Extract the [X, Y] coordinate from the center of the cell holding the provided text.  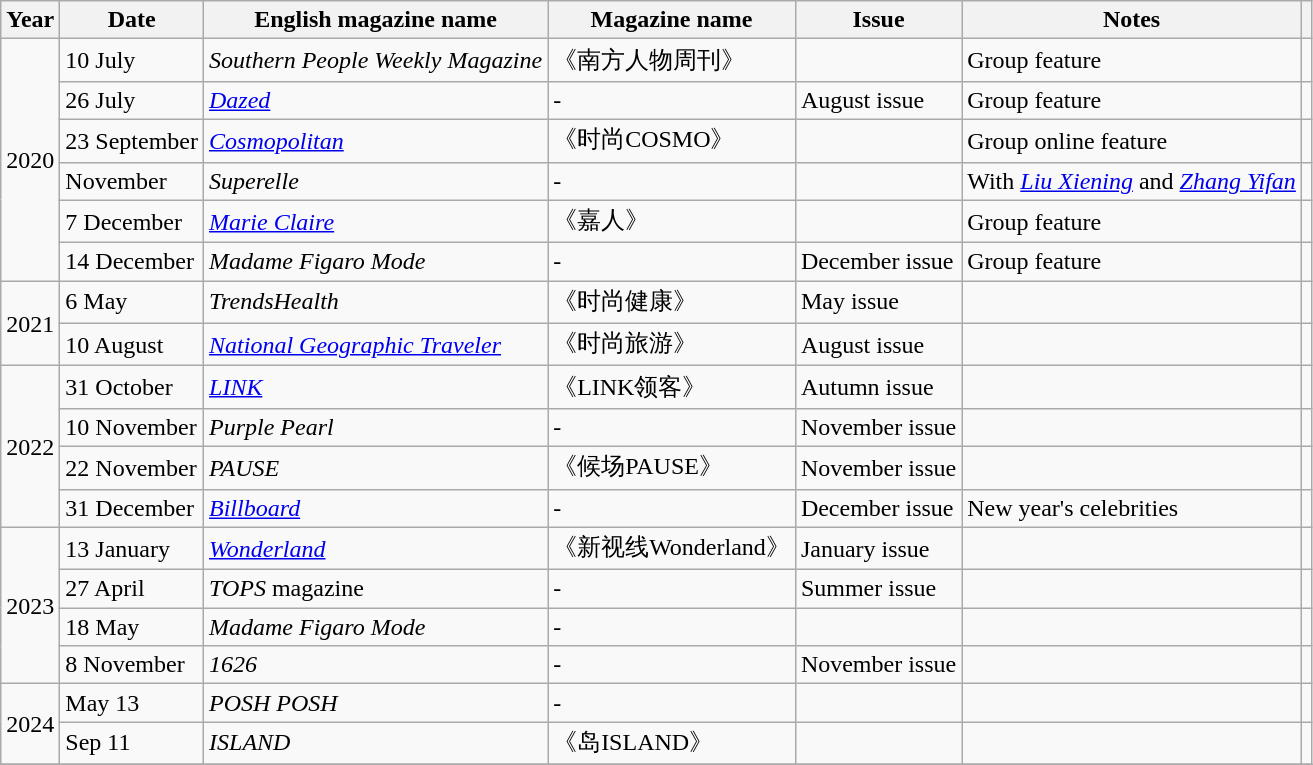
LINK [376, 388]
ISLAND [376, 744]
Summer issue [878, 589]
May issue [878, 302]
22 November [132, 468]
1626 [376, 665]
13 January [132, 548]
2023 [30, 606]
Issue [878, 20]
8 November [132, 665]
《时尚健康》 [672, 302]
2021 [30, 324]
《新视线Wonderland》 [672, 548]
Southern People Weekly Magazine [376, 60]
31 October [132, 388]
POSH POSH [376, 703]
27 April [132, 589]
Cosmopolitan [376, 140]
May 13 [132, 703]
7 December [132, 222]
10 July [132, 60]
10 November [132, 427]
Sep 11 [132, 744]
Dazed [376, 100]
Billboard [376, 508]
23 September [132, 140]
31 December [132, 508]
Purple Pearl [376, 427]
26 July [132, 100]
Notes [1132, 20]
《候场PAUSE》 [672, 468]
Autumn issue [878, 388]
2024 [30, 724]
《嘉人》 [672, 222]
TrendsHealth [376, 302]
English magazine name [376, 20]
Marie Claire [376, 222]
January issue [878, 548]
《岛ISLAND》 [672, 744]
Magazine name [672, 20]
2022 [30, 446]
Superelle [376, 181]
18 May [132, 627]
14 December [132, 262]
《LINK领客》 [672, 388]
November [132, 181]
2020 [30, 160]
TOPS magazine [376, 589]
10 August [132, 344]
New year's celebrities [1132, 508]
PAUSE [376, 468]
Date [132, 20]
《南方人物周刊》 [672, 60]
《时尚COSMO》 [672, 140]
6 May [132, 302]
Year [30, 20]
Group online feature [1132, 140]
With Liu Xiening and Zhang Yifan [1132, 181]
National Geographic Traveler [376, 344]
《时尚旅游》 [672, 344]
Wonderland [376, 548]
